Return the [x, y] coordinate for the center point of the cell that contains the specified text.  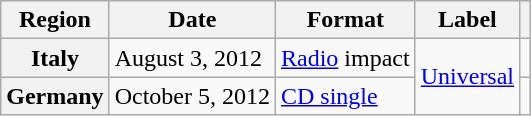
Region [55, 20]
Radio impact [345, 58]
Germany [55, 96]
Universal [467, 77]
Date [192, 20]
Label [467, 20]
CD single [345, 96]
August 3, 2012 [192, 58]
Format [345, 20]
October 5, 2012 [192, 96]
Italy [55, 58]
